Find where the given text appears and provide that cell's center as (X, Y) coordinate. 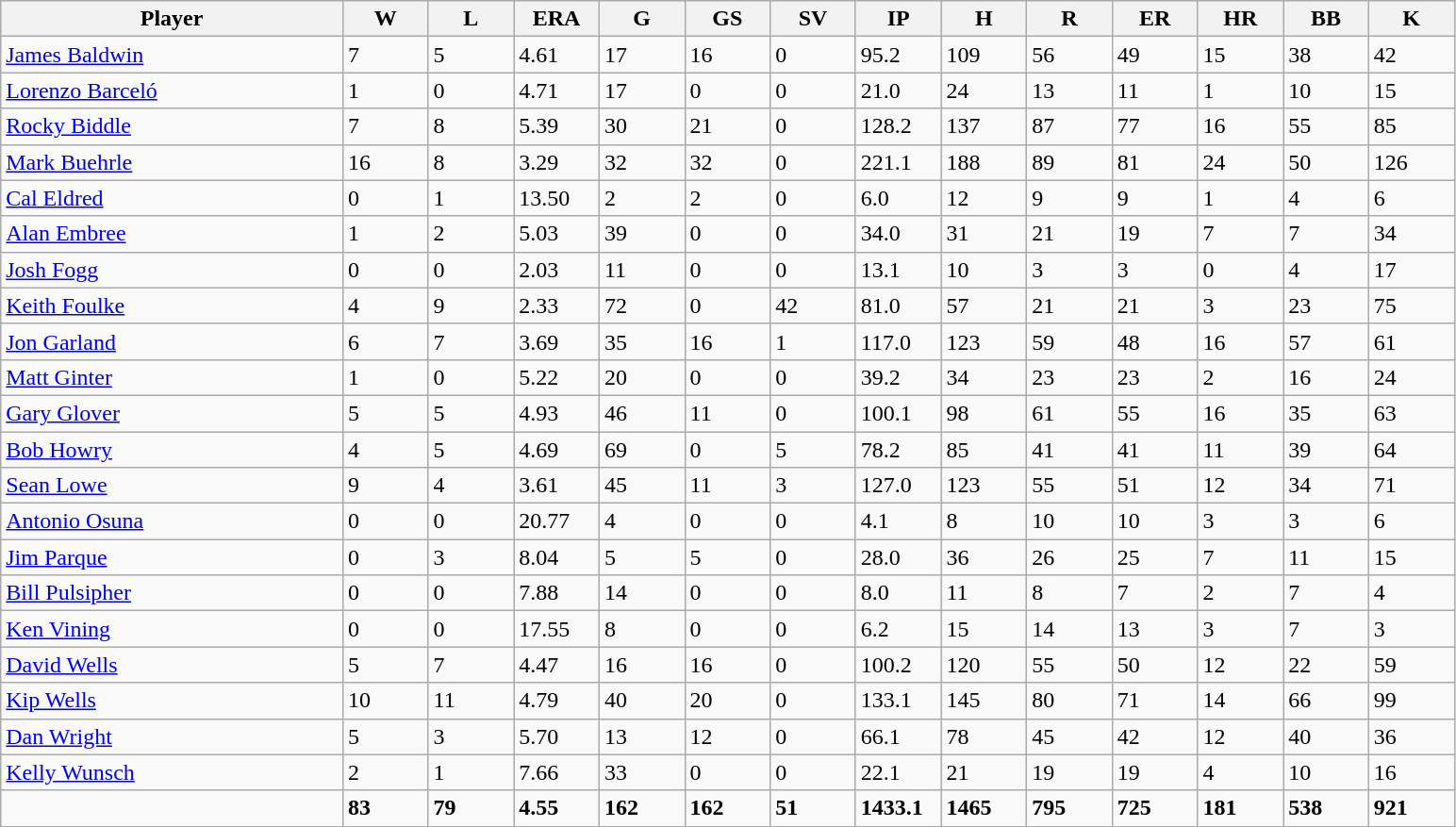
L (472, 19)
145 (984, 701)
4.47 (556, 665)
H (984, 19)
79 (472, 808)
3.69 (556, 341)
127.0 (898, 486)
Alan Embree (172, 234)
26 (1069, 557)
4.93 (556, 413)
22 (1326, 665)
77 (1154, 126)
63 (1411, 413)
ER (1154, 19)
38 (1326, 55)
5.70 (556, 736)
117.0 (898, 341)
13.1 (898, 270)
39.2 (898, 377)
89 (1069, 162)
1433.1 (898, 808)
8.0 (898, 593)
7.88 (556, 593)
1465 (984, 808)
49 (1154, 55)
538 (1326, 808)
69 (641, 450)
128.2 (898, 126)
21.0 (898, 91)
100.1 (898, 413)
109 (984, 55)
Matt Ginter (172, 377)
6.2 (898, 629)
Jim Parque (172, 557)
137 (984, 126)
Dan Wright (172, 736)
725 (1154, 808)
2.33 (556, 306)
James Baldwin (172, 55)
IP (898, 19)
4.71 (556, 91)
4.55 (556, 808)
R (1069, 19)
133.1 (898, 701)
20.77 (556, 521)
100.2 (898, 665)
5.03 (556, 234)
W (385, 19)
120 (984, 665)
Kip Wells (172, 701)
3.29 (556, 162)
4.79 (556, 701)
13.50 (556, 198)
99 (1411, 701)
Ken Vining (172, 629)
66.1 (898, 736)
75 (1411, 306)
17.55 (556, 629)
Bob Howry (172, 450)
28.0 (898, 557)
GS (728, 19)
Mark Buehrle (172, 162)
30 (641, 126)
25 (1154, 557)
Jon Garland (172, 341)
4.1 (898, 521)
6.0 (898, 198)
83 (385, 808)
34.0 (898, 234)
Cal Eldred (172, 198)
2.03 (556, 270)
Gary Glover (172, 413)
BB (1326, 19)
Kelly Wunsch (172, 772)
Bill Pulsipher (172, 593)
87 (1069, 126)
Keith Foulke (172, 306)
Lorenzo Barceló (172, 91)
4.69 (556, 450)
31 (984, 234)
81.0 (898, 306)
78 (984, 736)
SV (813, 19)
Rocky Biddle (172, 126)
22.1 (898, 772)
5.22 (556, 377)
48 (1154, 341)
David Wells (172, 665)
33 (641, 772)
46 (641, 413)
4.61 (556, 55)
221.1 (898, 162)
78.2 (898, 450)
HR (1241, 19)
7.66 (556, 772)
5.39 (556, 126)
98 (984, 413)
81 (1154, 162)
66 (1326, 701)
795 (1069, 808)
80 (1069, 701)
K (1411, 19)
8.04 (556, 557)
56 (1069, 55)
3.61 (556, 486)
126 (1411, 162)
G (641, 19)
Player (172, 19)
Sean Lowe (172, 486)
72 (641, 306)
Josh Fogg (172, 270)
188 (984, 162)
181 (1241, 808)
ERA (556, 19)
Antonio Osuna (172, 521)
95.2 (898, 55)
64 (1411, 450)
921 (1411, 808)
